Identify which cell holds the provided text, then report its (x, y) central coordinate. 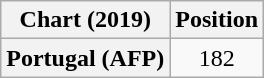
Chart (2019) (86, 20)
Position (217, 20)
Portugal (AFP) (86, 58)
182 (217, 58)
